Pinpoint the cell where the given text exists, returning its (x, y) midpoint coordinate. 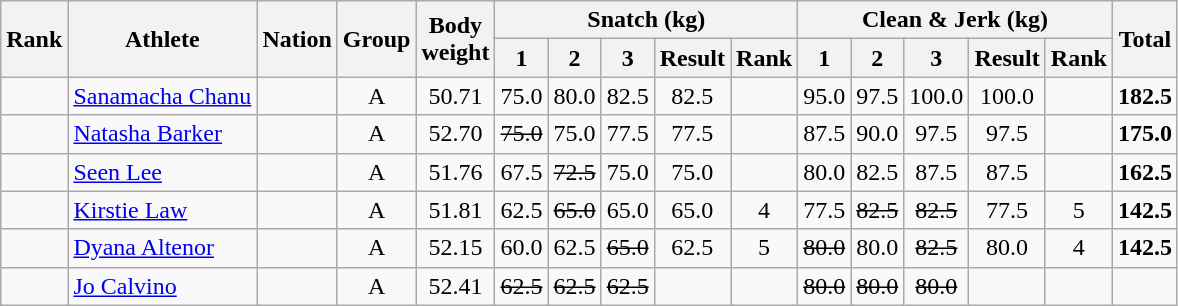
Seen Lee (162, 172)
60.0 (522, 248)
Natasha Barker (162, 134)
51.81 (456, 210)
67.5 (522, 172)
Snatch (kg) (646, 20)
52.41 (456, 286)
175.0 (1144, 134)
50.71 (456, 96)
51.76 (456, 172)
Athlete (162, 39)
Dyana Altenor (162, 248)
Sanamacha Chanu (162, 96)
Total (1144, 39)
52.15 (456, 248)
72.5 (574, 172)
Group (376, 39)
Jo Calvino (162, 286)
52.70 (456, 134)
95.0 (824, 96)
Nation (297, 39)
162.5 (1144, 172)
90.0 (878, 134)
Bodyweight (456, 39)
Clean & Jerk (kg) (956, 20)
182.5 (1144, 96)
Kirstie Law (162, 210)
